For the text-containing cell, return its midpoint in (X, Y) coordinate format. 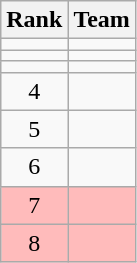
Team (102, 20)
7 (34, 205)
Rank (34, 20)
4 (34, 91)
5 (34, 129)
6 (34, 167)
8 (34, 243)
